For the text-containing cell, return its midpoint in (X, Y) coordinate format. 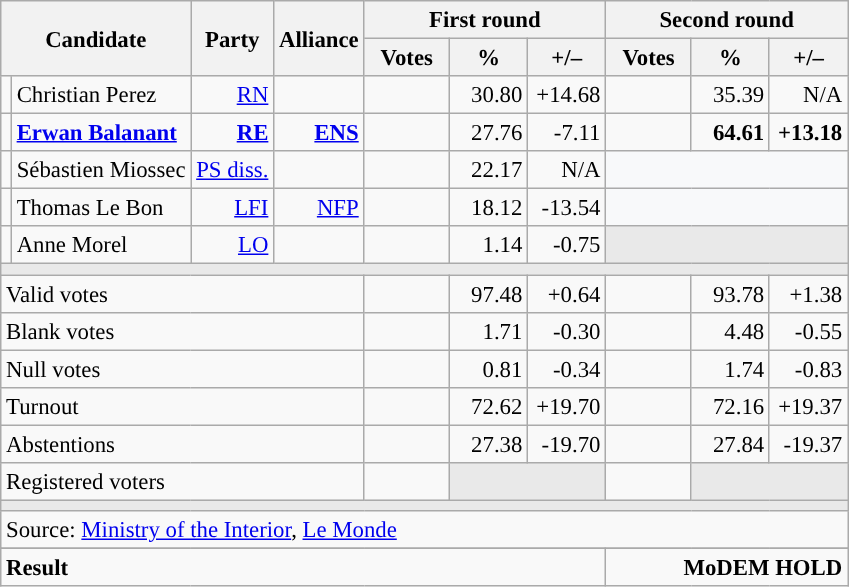
72.16 (730, 406)
-19.70 (567, 444)
Null votes (182, 369)
NFP (319, 208)
-0.55 (808, 331)
22.17 (489, 170)
4.48 (730, 331)
LO (232, 245)
Candidate (96, 38)
Second round (727, 20)
-0.83 (808, 369)
PS diss. (232, 170)
35.39 (730, 95)
-13.54 (567, 208)
+19.37 (808, 406)
First round (485, 20)
1.74 (730, 369)
+14.68 (567, 95)
27.84 (730, 444)
1.71 (489, 331)
Result (304, 567)
Blank votes (182, 331)
-0.30 (567, 331)
-0.34 (567, 369)
Source: Ministry of the Interior, Le Monde (424, 530)
Valid votes (182, 294)
+0.64 (567, 294)
27.38 (489, 444)
Alliance (319, 38)
+13.18 (808, 133)
-19.37 (808, 444)
Registered voters (182, 482)
93.78 (730, 294)
Turnout (182, 406)
Sébastien Miossec (101, 170)
+1.38 (808, 294)
97.48 (489, 294)
+19.70 (567, 406)
72.62 (489, 406)
Christian Perez (101, 95)
Thomas Le Bon (101, 208)
Anne Morel (101, 245)
Party (232, 38)
18.12 (489, 208)
-7.11 (567, 133)
64.61 (730, 133)
-0.75 (567, 245)
RE (232, 133)
RN (232, 95)
0.81 (489, 369)
MoDEM HOLD (727, 567)
1.14 (489, 245)
30.80 (489, 95)
27.76 (489, 133)
LFI (232, 208)
ENS (319, 133)
Abstentions (182, 444)
Erwan Balanant (101, 133)
